Pinpoint the cell where the given text exists, returning its (x, y) midpoint coordinate. 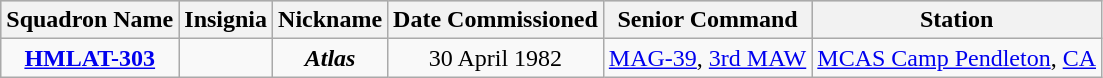
30 April 1982 (496, 58)
Atlas (330, 58)
Senior Command (707, 20)
MAG-39, 3rd MAW (707, 58)
MCAS Camp Pendleton, CA (957, 58)
Date Commissioned (496, 20)
Nickname (330, 20)
HMLAT-303 (90, 58)
Squadron Name (90, 20)
Station (957, 20)
Insignia (226, 20)
